Output the [X, Y] coordinate of the center of the cell containing the given text.  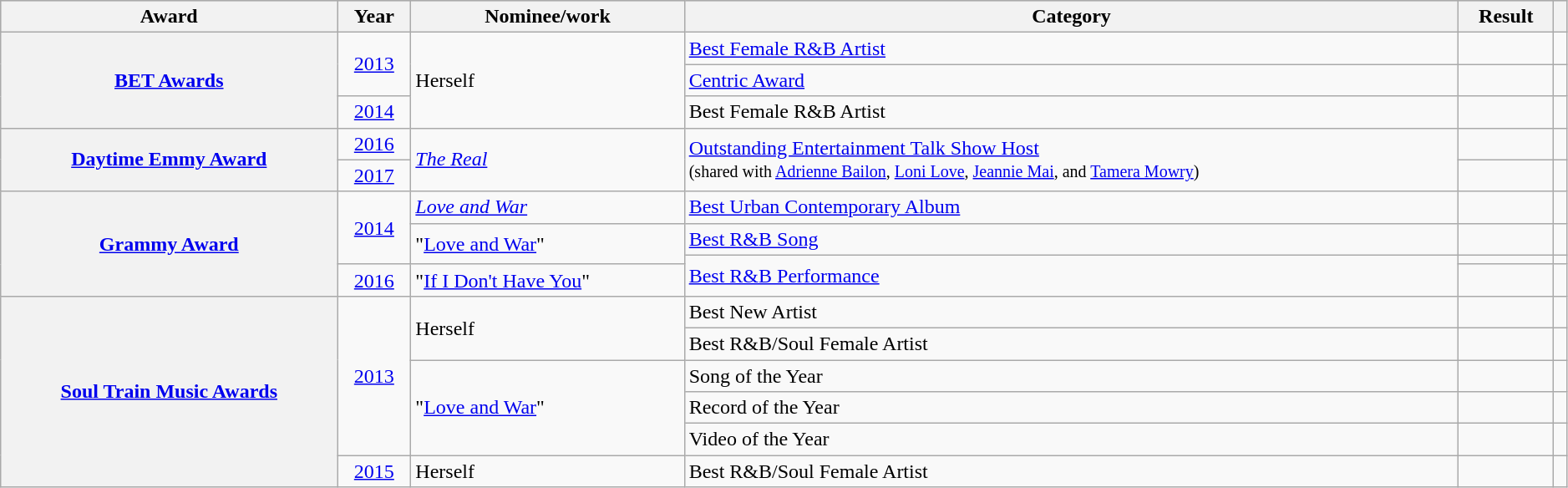
"If I Don't Have You" [548, 280]
Grammy Award [169, 244]
Year [374, 17]
Award [169, 17]
2017 [374, 175]
Result [1506, 17]
Best R&B Performance [1071, 276]
Nominee/work [548, 17]
Best New Artist [1071, 312]
Category [1071, 17]
Daytime Emmy Award [169, 160]
Best Urban Contemporary Album [1071, 207]
Love and War [548, 207]
Soul Train Music Awards [169, 391]
Outstanding Entertainment Talk Show Host(shared with Adrienne Bailon, Loni Love, Jeannie Mai, and Tamera Mowry) [1071, 160]
Song of the Year [1071, 375]
The Real [548, 160]
2015 [374, 471]
Centric Award [1071, 80]
BET Awards [169, 80]
Video of the Year [1071, 440]
Best R&B Song [1071, 239]
Record of the Year [1071, 408]
